Locate the cell with the specified text and output its [x, y] center coordinate. 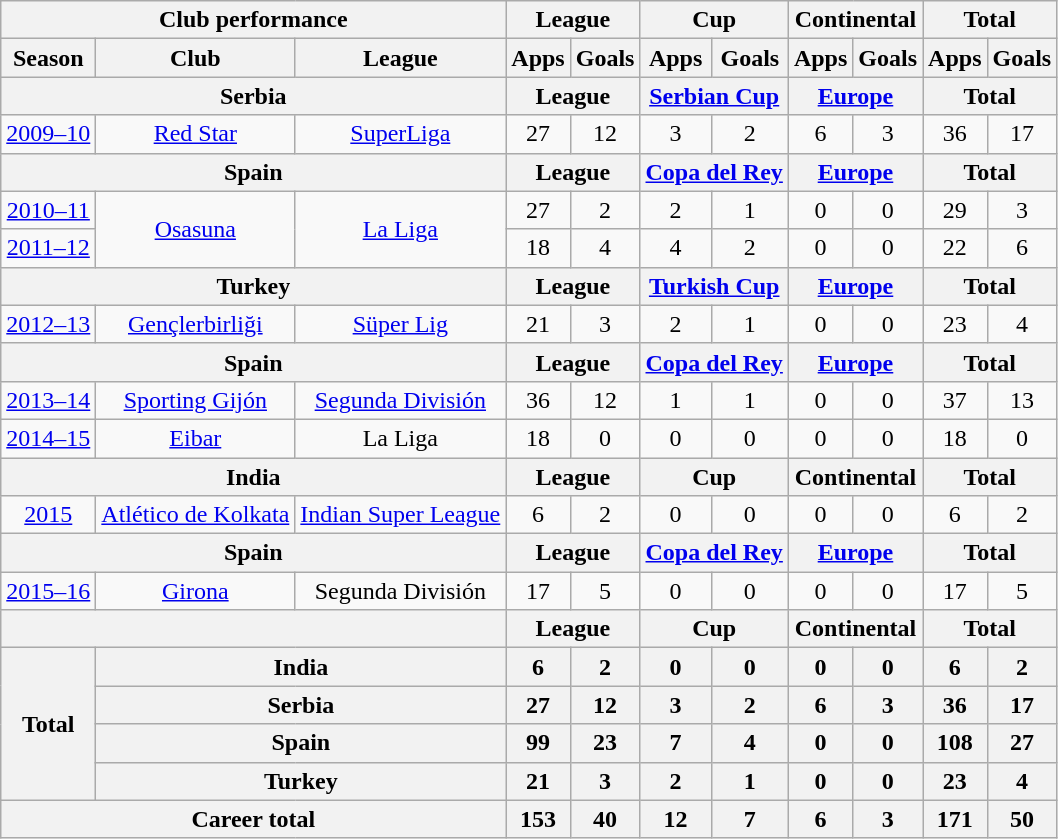
Serbian Cup [714, 96]
Sporting Gijón [196, 400]
2015 [48, 515]
2012–13 [48, 324]
Atlético de Kolkata [196, 515]
2011–12 [48, 248]
Club performance [254, 20]
153 [538, 819]
40 [605, 819]
13 [1022, 400]
Club [196, 58]
2009–10 [48, 134]
Indian Super League [400, 515]
2010–11 [48, 210]
50 [1022, 819]
22 [955, 248]
Turkish Cup [714, 286]
37 [955, 400]
Gençlerbirliği [196, 324]
Girona [196, 591]
2014–15 [48, 438]
Red Star [196, 134]
108 [955, 743]
Osasuna [196, 229]
2015–16 [48, 591]
SuperLiga [400, 134]
Süper Lig [400, 324]
Season [48, 58]
99 [538, 743]
2013–14 [48, 400]
29 [955, 210]
Eibar [196, 438]
171 [955, 819]
Career total [254, 819]
